For the text-containing cell, return its midpoint in [X, Y] coordinate format. 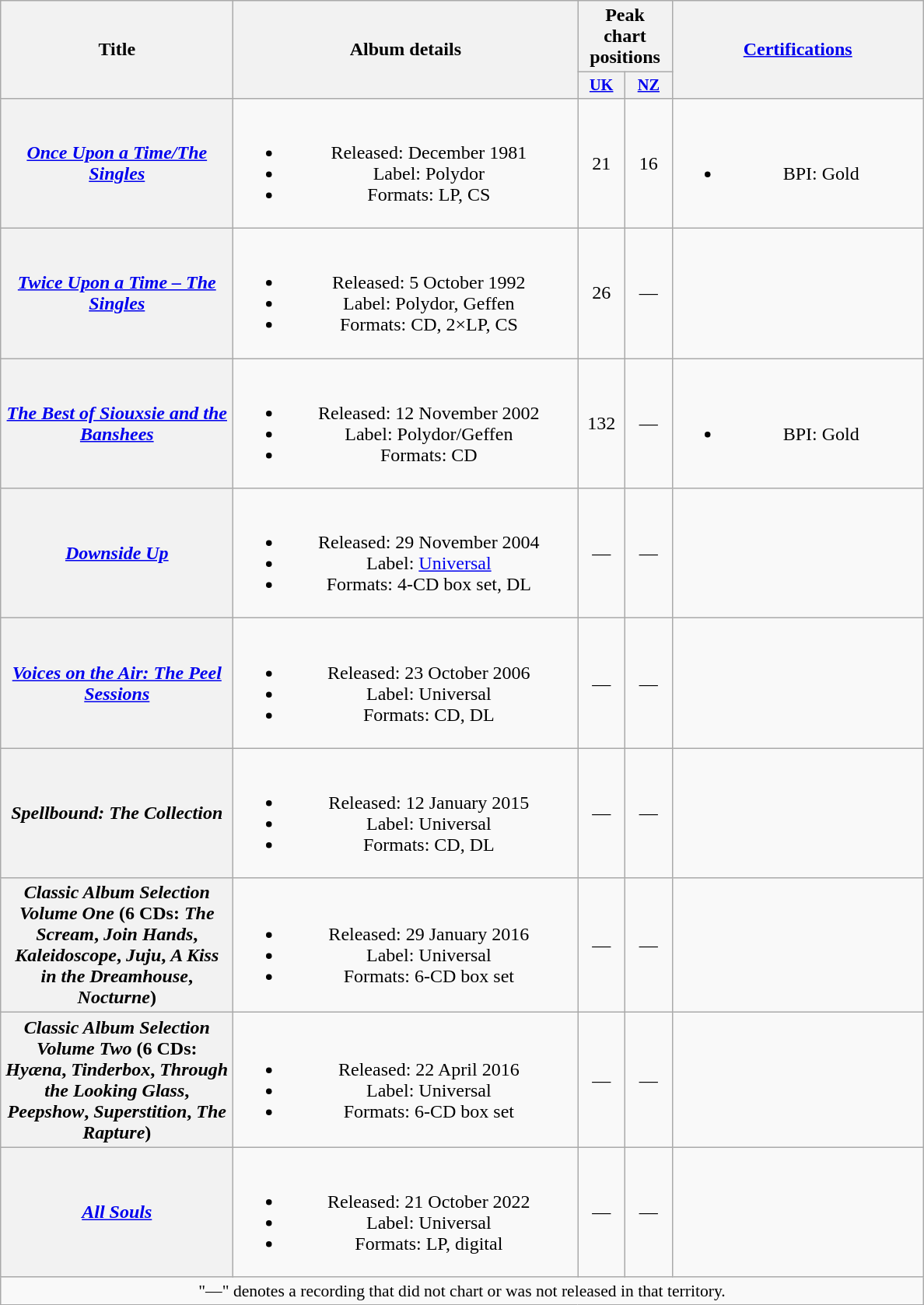
Classic Album Selection Volume Two (6 CDs: Hyæna, Tinderbox, Through the Looking Glass, Peepshow, Superstition, The Rapture) [117, 1079]
Released: 5 October 1992Label: Polydor, GeffenFormats: CD, 2×LP, CS [406, 294]
Certifications [798, 50]
The Best of Siouxsie and the Banshees [117, 423]
Released: 22 April 2016Label: UniversalFormats: 6-CD box set [406, 1079]
Released: 29 January 2016Label: UniversalFormats: 6-CD box set [406, 946]
All Souls [117, 1212]
132 [602, 423]
UK [602, 86]
Twice Upon a Time – The Singles [117, 294]
Released: 12 January 2015Label: UniversalFormats: CD, DL [406, 813]
Once Upon a Time/The Singles [117, 163]
21 [602, 163]
Released: December 1981Label: PolydorFormats: LP, CS [406, 163]
Voices on the Air: The Peel Sessions [117, 683]
Released: 21 October 2022Label: UniversalFormats: LP, digital [406, 1212]
Released: 12 November 2002Label: Polydor/GeffenFormats: CD [406, 423]
Peak chart positions [625, 37]
"—" denotes a recording that did not chart or was not released in that territory. [462, 1291]
16 [649, 163]
Downside Up [117, 554]
Title [117, 50]
NZ [649, 86]
26 [602, 294]
Album details [406, 50]
Classic Album Selection Volume One (6 CDs: The Scream, Join Hands, Kaleidoscope, Juju, A Kiss in the Dreamhouse, Nocturne) [117, 946]
Released: 29 November 2004Label: UniversalFormats: 4-CD box set, DL [406, 554]
Spellbound: The Collection [117, 813]
Released: 23 October 2006Label: UniversalFormats: CD, DL [406, 683]
